Provide the [x, y] coordinate of the cell's center where the given text is located.  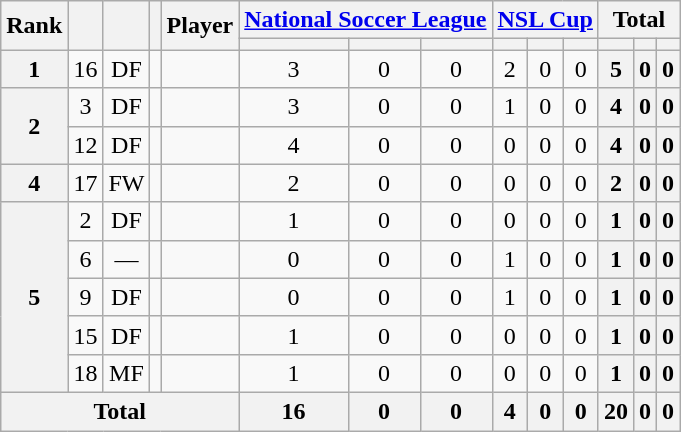
National Soccer League [366, 20]
FW [126, 183]
MF [126, 373]
NSL Cup [545, 20]
12 [86, 145]
Player [200, 26]
9 [86, 297]
— [126, 259]
6 [86, 259]
15 [86, 335]
17 [86, 183]
20 [616, 411]
Rank [34, 26]
18 [86, 373]
